Find where the given text appears and provide that cell's center as (X, Y) coordinate. 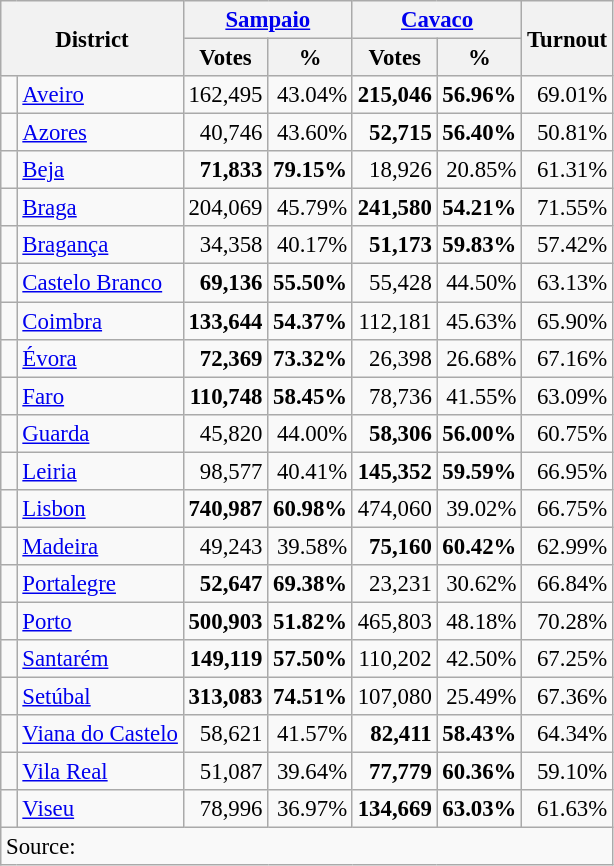
Castelo Branco (100, 283)
58,621 (226, 734)
98,577 (226, 471)
54.37% (310, 321)
39.64% (310, 772)
72,369 (226, 358)
58,306 (394, 433)
110,202 (394, 659)
18,926 (394, 170)
Source: (307, 847)
Viana do Castelo (100, 734)
61.63% (568, 809)
66.75% (568, 509)
204,069 (226, 208)
63.09% (568, 396)
Lisbon (100, 509)
71,833 (226, 170)
56.00% (480, 433)
133,644 (226, 321)
67.16% (568, 358)
55,428 (394, 283)
40.17% (310, 245)
78,736 (394, 396)
56.96% (480, 95)
25.49% (480, 697)
313,083 (226, 697)
63.13% (568, 283)
67.36% (568, 697)
Sampaio (268, 20)
49,243 (226, 546)
Turnout (568, 38)
23,231 (394, 584)
26.68% (480, 358)
51,087 (226, 772)
51.82% (310, 621)
41.57% (310, 734)
162,495 (226, 95)
69.38% (310, 584)
69.01% (568, 95)
54.21% (480, 208)
107,080 (394, 697)
41.55% (480, 396)
Santarém (100, 659)
Coimbra (100, 321)
Setúbal (100, 697)
112,181 (394, 321)
District (92, 38)
43.04% (310, 95)
58.43% (480, 734)
73.32% (310, 358)
60.42% (480, 546)
215,046 (394, 95)
63.03% (480, 809)
43.60% (310, 133)
20.85% (480, 170)
70.28% (568, 621)
52,647 (226, 584)
58.45% (310, 396)
44.50% (480, 283)
56.40% (480, 133)
Braga (100, 208)
55.50% (310, 283)
44.00% (310, 433)
30.62% (480, 584)
59.59% (480, 471)
Vila Real (100, 772)
Leiria (100, 471)
78,996 (226, 809)
57.42% (568, 245)
Guarda (100, 433)
51,173 (394, 245)
40.41% (310, 471)
740,987 (226, 509)
75,160 (394, 546)
Porto (100, 621)
Aveiro (100, 95)
45.63% (480, 321)
50.81% (568, 133)
Madeira (100, 546)
60.75% (568, 433)
465,803 (394, 621)
69,136 (226, 283)
66.95% (568, 471)
77,779 (394, 772)
65.90% (568, 321)
Azores (100, 133)
Viseu (100, 809)
241,580 (394, 208)
60.36% (480, 772)
110,748 (226, 396)
48.18% (480, 621)
59.10% (568, 772)
134,669 (394, 809)
59.83% (480, 245)
57.50% (310, 659)
145,352 (394, 471)
26,398 (394, 358)
74.51% (310, 697)
62.99% (568, 546)
149,119 (226, 659)
Faro (100, 396)
Beja (100, 170)
71.55% (568, 208)
Cavaco (436, 20)
39.02% (480, 509)
67.25% (568, 659)
45,820 (226, 433)
474,060 (394, 509)
Portalegre (100, 584)
40,746 (226, 133)
64.34% (568, 734)
82,411 (394, 734)
Évora (100, 358)
34,358 (226, 245)
36.97% (310, 809)
500,903 (226, 621)
Bragança (100, 245)
42.50% (480, 659)
39.58% (310, 546)
79.15% (310, 170)
60.98% (310, 509)
61.31% (568, 170)
45.79% (310, 208)
66.84% (568, 584)
52,715 (394, 133)
